Provide the (x, y) coordinate of the cell's center where the given text is located.  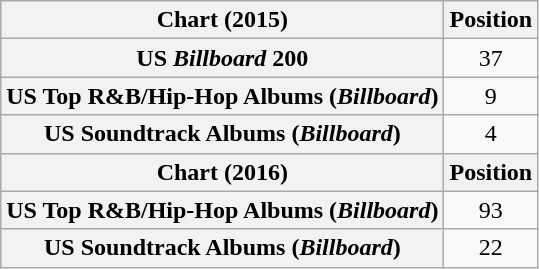
Chart (2015) (222, 20)
22 (491, 248)
93 (491, 210)
US Billboard 200 (222, 58)
9 (491, 96)
4 (491, 134)
37 (491, 58)
Chart (2016) (222, 172)
